Search for the cell housing the specified text and yield its [X, Y] center coordinate. 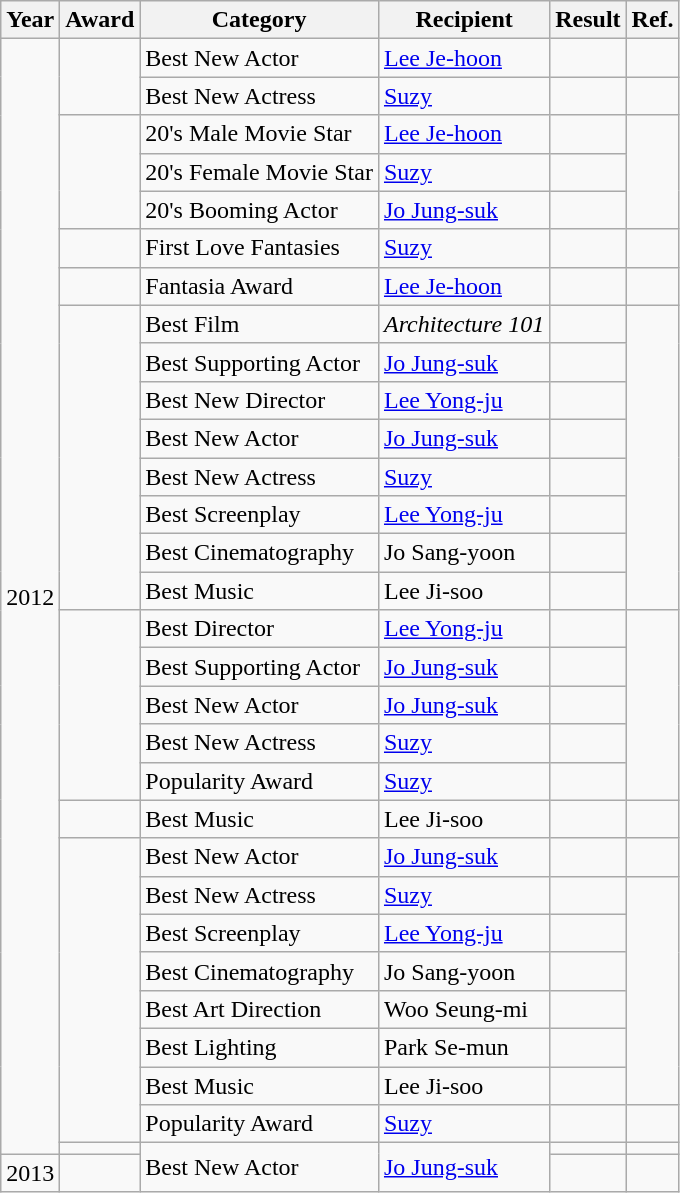
Woo Seung-mi [464, 1009]
Best Lighting [260, 1047]
First Love Fantasies [260, 248]
20's Male Movie Star [260, 134]
Best Film [260, 324]
Best Director [260, 629]
Recipient [464, 20]
Best New Director [260, 400]
Architecture 101 [464, 324]
2012 [30, 596]
Park Se-mun [464, 1047]
Year [30, 20]
20's Female Movie Star [260, 172]
Result [588, 20]
Best Art Direction [260, 1009]
Category [260, 20]
20's Booming Actor [260, 210]
Award [100, 20]
Ref. [652, 20]
2013 [30, 1173]
Fantasia Award [260, 286]
